Determine the (X, Y) coordinate at the center of the cell enclosing the given text.  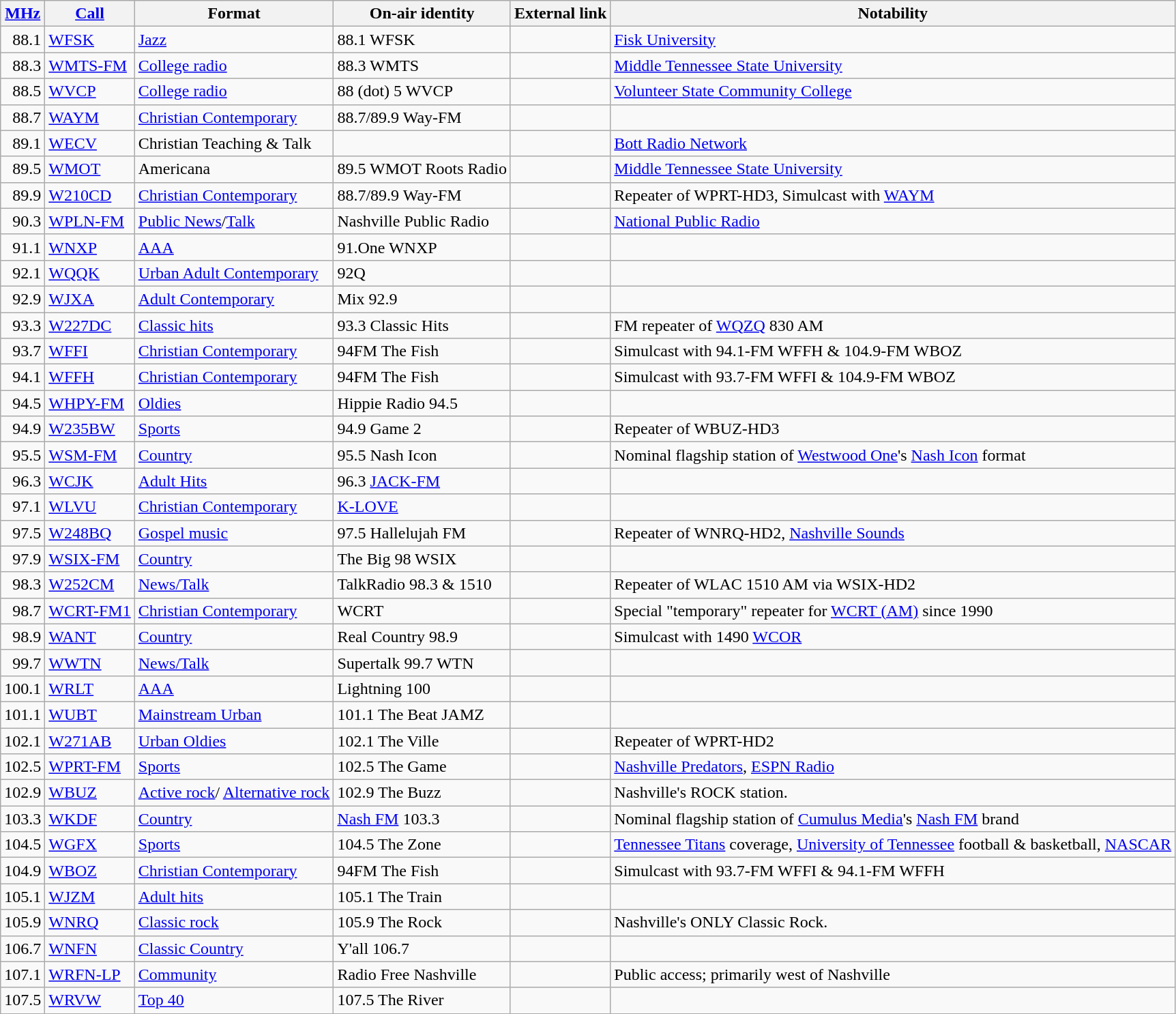
Nominal flagship station of Cumulus Media's Nash FM brand (893, 819)
WNFN (90, 948)
92.9 (23, 299)
94.9 (23, 429)
Public access; primarily west of Nashville (893, 974)
WMOT (90, 169)
WGFX (90, 845)
WLVU (90, 507)
93.3 Classic Hits (422, 325)
106.7 (23, 948)
WRFN-LP (90, 974)
WJZM (90, 897)
Call (90, 14)
Simulcast with 1490 WCOR (893, 637)
98.9 (23, 637)
95.5 (23, 455)
WCRT (422, 611)
Classic hits (234, 325)
WMTS-FM (90, 66)
94.1 (23, 377)
Nashville Predators, ESPN Radio (893, 767)
95.5 Nash Icon (422, 455)
W227DC (90, 325)
Classic rock (234, 923)
Nash FM 103.3 (422, 819)
93.3 (23, 325)
92Q (422, 273)
WKDF (90, 819)
88.1 WFSK (422, 40)
WFFI (90, 351)
WANT (90, 637)
89.5 (23, 169)
W235BW (90, 429)
Repeater of WPRT-HD2 (893, 740)
FM repeater of WQZQ 830 AM (893, 325)
102.1 (23, 740)
National Public Radio (893, 221)
90.3 (23, 221)
Oldies (234, 403)
MHz (23, 14)
Americana (234, 169)
Mainstream Urban (234, 714)
Community (234, 974)
88.3 (23, 66)
WECV (90, 143)
102.1 The Ville (422, 740)
107.5 The River (422, 1000)
WBOZ (90, 871)
96.3 (23, 481)
Tennessee Titans coverage, University of Tennessee football & basketball, NASCAR (893, 845)
102.9 (23, 793)
Mix 92.9 (422, 299)
WCJK (90, 481)
WPLN-FM (90, 221)
Repeater of WPRT-HD3, Simulcast with WAYM (893, 195)
Repeater of WNRQ-HD2, Nashville Sounds (893, 533)
94.5 (23, 403)
Lightning 100 (422, 689)
WNRQ (90, 923)
K-LOVE (422, 507)
WCRT-FM1 (90, 611)
W248BQ (90, 533)
104.5 (23, 845)
Repeater of WBUZ-HD3 (893, 429)
93.7 (23, 351)
Nashville Public Radio (422, 221)
88 (dot) 5 WVCP (422, 91)
Top 40 (234, 1000)
Public News/Talk (234, 221)
WWTN (90, 663)
W271AB (90, 740)
WAYM (90, 117)
WHPY-FM (90, 403)
WQQK (90, 273)
Radio Free Nashville (422, 974)
WVCP (90, 91)
Nashville's ROCK station. (893, 793)
104.5 The Zone (422, 845)
89.1 (23, 143)
102.5 The Game (422, 767)
105.9 The Rock (422, 923)
Active rock/ Alternative rock (234, 793)
Simulcast with 93.7-FM WFFI & 104.9-FM WBOZ (893, 377)
TalkRadio 98.3 & 1510 (422, 585)
WUBT (90, 714)
97.5 Hallelujah FM (422, 533)
91.1 (23, 247)
97.1 (23, 507)
Fisk University (893, 40)
Jazz (234, 40)
102.5 (23, 767)
98.3 (23, 585)
88.1 (23, 40)
105.1 The Train (422, 897)
Classic Country (234, 948)
Supertalk 99.7 WTN (422, 663)
The Big 98 WSIX (422, 559)
88.5 (23, 91)
WRVW (90, 1000)
Adult hits (234, 897)
Bott Radio Network (893, 143)
Hippie Radio 94.5 (422, 403)
Simulcast with 94.1-FM WFFH & 104.9-FM WBOZ (893, 351)
W252CM (90, 585)
107.1 (23, 974)
89.9 (23, 195)
101.1 (23, 714)
WBUZ (90, 793)
Format (234, 14)
89.5 WMOT Roots Radio (422, 169)
Urban Adult Contemporary (234, 273)
WFSK (90, 40)
Special "temporary" repeater for WCRT (AM) since 1990 (893, 611)
On-air identity (422, 14)
92.1 (23, 273)
99.7 (23, 663)
98.7 (23, 611)
Adult Hits (234, 481)
88.7 (23, 117)
Urban Oldies (234, 740)
94.9 Game 2 (422, 429)
WPRT-FM (90, 767)
107.5 (23, 1000)
External link (560, 14)
103.3 (23, 819)
102.9 The Buzz (422, 793)
Adult Contemporary (234, 299)
WSM-FM (90, 455)
Nashville's ONLY Classic Rock. (893, 923)
Simulcast with 93.7-FM WFFI & 94.1-FM WFFH (893, 871)
W210CD (90, 195)
100.1 (23, 689)
104.9 (23, 871)
WSIX-FM (90, 559)
91.One WNXP (422, 247)
Y'all 106.7 (422, 948)
105.1 (23, 897)
WRLT (90, 689)
Repeater of WLAC 1510 AM via WSIX-HD2 (893, 585)
96.3 JACK-FM (422, 481)
WNXP (90, 247)
Notability (893, 14)
Gospel music (234, 533)
Real Country 98.9 (422, 637)
97.9 (23, 559)
Nominal flagship station of Westwood One's Nash Icon format (893, 455)
97.5 (23, 533)
105.9 (23, 923)
WJXA (90, 299)
88.3 WMTS (422, 66)
WFFH (90, 377)
101.1 The Beat JAMZ (422, 714)
Christian Teaching & Talk (234, 143)
Volunteer State Community College (893, 91)
